Locate the cell with the specified text and output its [x, y] center coordinate. 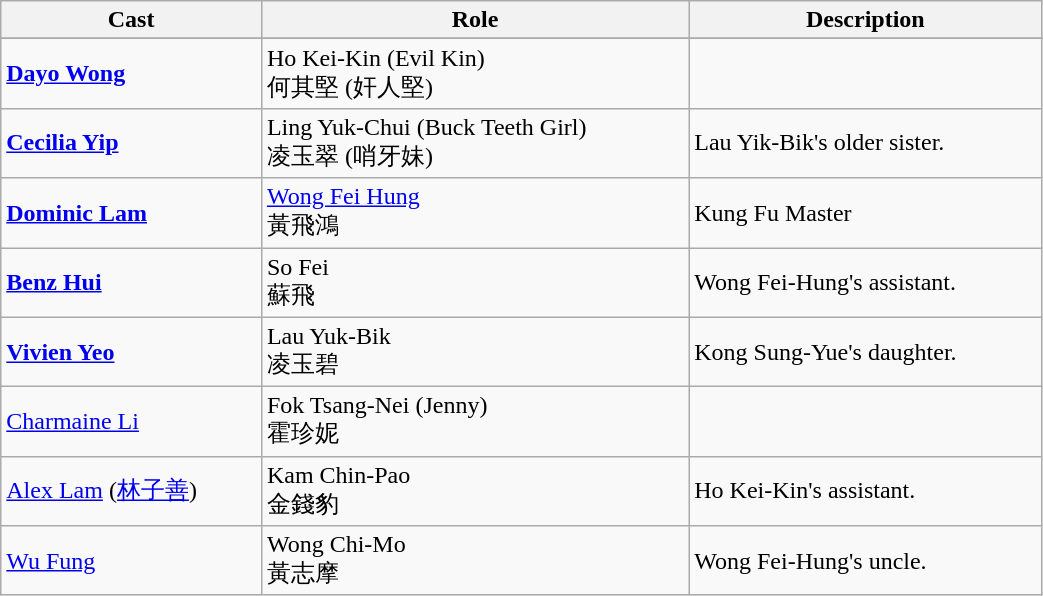
Lau Yik-Bik's older sister. [866, 143]
Ling Yuk-Chui (Buck Teeth Girl) 凌玉翠 (哨牙妹) [474, 143]
Description [866, 20]
Kong Sung-Yue's daughter. [866, 352]
Kam Chin-Pao 金錢豹 [474, 491]
Vivien Yeo [132, 352]
Wong Fei-Hung's uncle. [866, 561]
Ho Kei-Kin's assistant. [866, 491]
Fok Tsang-Nei (Jenny) 霍珍妮 [474, 422]
Wong Fei-Hung's assistant. [866, 283]
Cecilia Yip [132, 143]
Wong Fei Hung 黃飛鴻 [474, 213]
Charmaine Li [132, 422]
Benz Hui [132, 283]
Alex Lam (林子善) [132, 491]
Ho Kei-Kin (Evil Kin) 何其堅 (奸人堅) [474, 74]
So Fei 蘇飛 [474, 283]
Wong Chi-Mo 黃志摩 [474, 561]
Lau Yuk-Bik 凌玉碧 [474, 352]
Role [474, 20]
Wu Fung [132, 561]
Kung Fu Master [866, 213]
Dominic Lam [132, 213]
Cast [132, 20]
Dayo Wong [132, 74]
